Pinpoint the cell where the given text exists, returning its (x, y) midpoint coordinate. 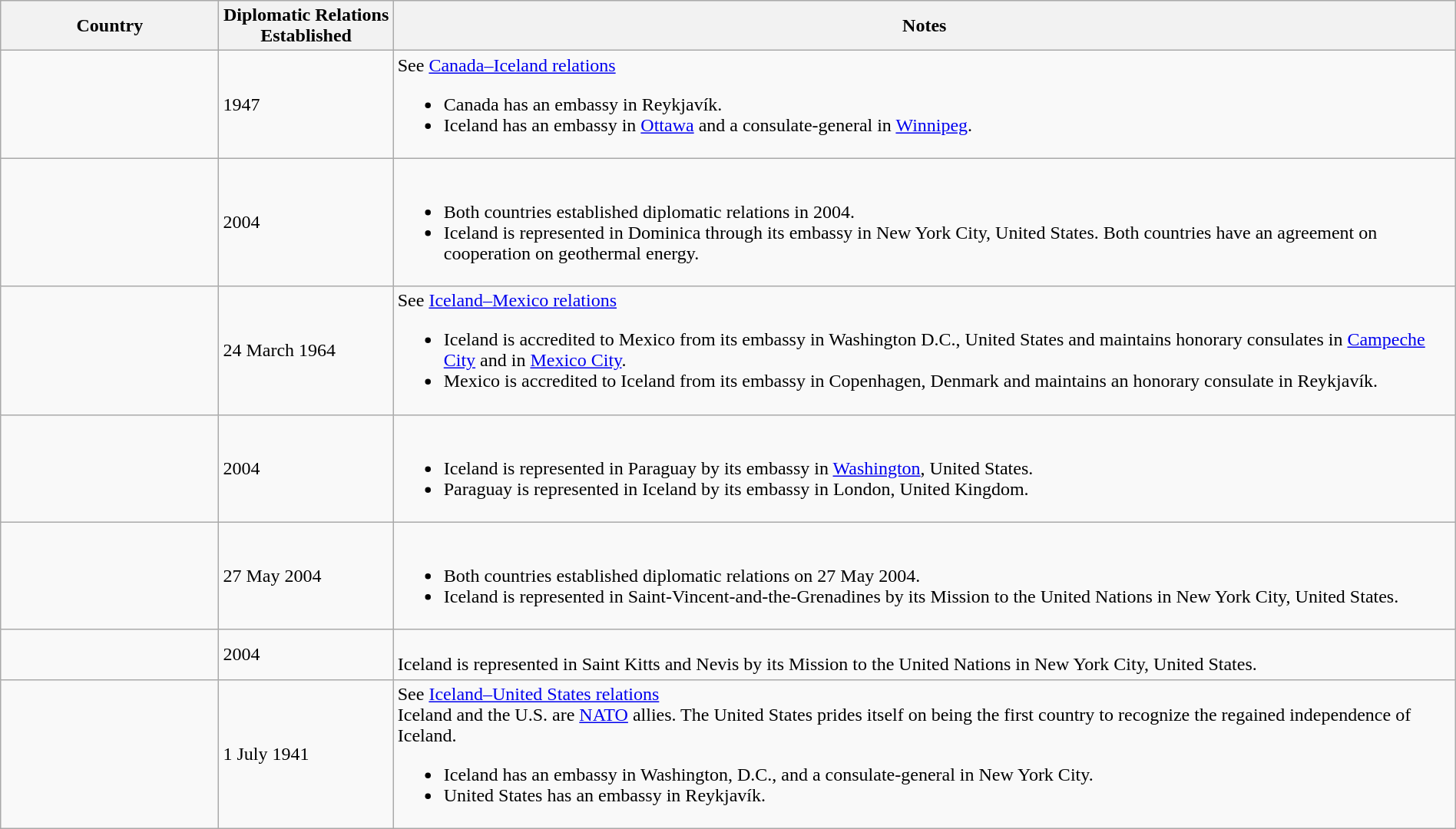
1 July 1941 (306, 754)
Iceland is represented in Saint Kitts and Nevis by its Mission to the United Nations in New York City, United States. (925, 654)
27 May 2004 (306, 576)
Country (110, 26)
See Canada–Iceland relationsCanada has an embassy in Reykjavík.Iceland has an embassy in Ottawa and a consulate-general in Winnipeg. (925, 104)
24 March 1964 (306, 350)
1947 (306, 104)
Diplomatic Relations Established (306, 26)
Notes (925, 26)
